Locate the cell with the specified text and output its [x, y] center coordinate. 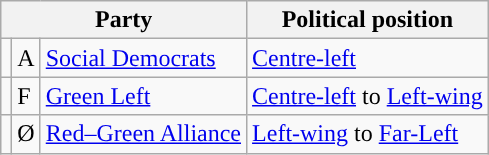
Social Democrats [143, 58]
Green Left [143, 96]
Left-wing to Far-Left [368, 134]
F [26, 96]
Political position [368, 20]
Centre-left [368, 58]
A [26, 58]
Ø [26, 134]
Party [124, 20]
Red–Green Alliance [143, 134]
Centre-left to Left-wing [368, 96]
